Detect which cell encompasses the target text, then output its [X, Y] center coordinate. 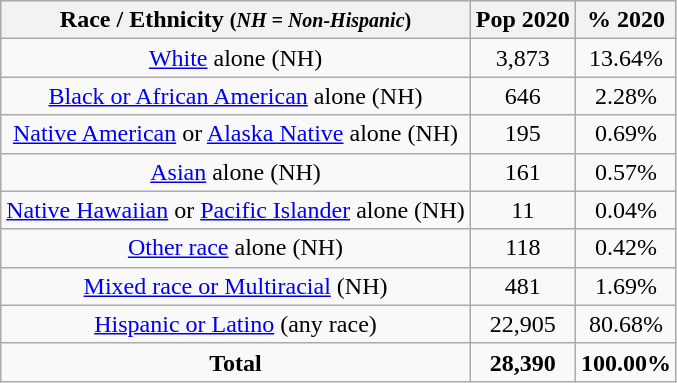
80.68% [626, 324]
Asian alone (NH) [236, 172]
2.28% [626, 96]
28,390 [522, 362]
11 [522, 210]
Black or African American alone (NH) [236, 96]
100.00% [626, 362]
118 [522, 248]
0.42% [626, 248]
0.04% [626, 210]
Hispanic or Latino (any race) [236, 324]
0.57% [626, 172]
13.64% [626, 58]
Other race alone (NH) [236, 248]
Mixed race or Multiracial (NH) [236, 286]
Pop 2020 [522, 20]
3,873 [522, 58]
161 [522, 172]
0.69% [626, 134]
195 [522, 134]
1.69% [626, 286]
White alone (NH) [236, 58]
22,905 [522, 324]
Total [236, 362]
% 2020 [626, 20]
646 [522, 96]
481 [522, 286]
Native Hawaiian or Pacific Islander alone (NH) [236, 210]
Native American or Alaska Native alone (NH) [236, 134]
Race / Ethnicity (NH = Non-Hispanic) [236, 20]
